Find where the given text appears and provide that cell's center as [x, y] coordinate. 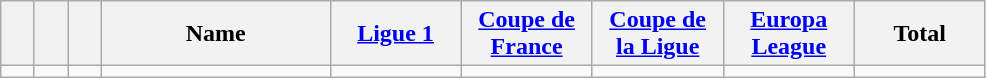
Total [920, 34]
Europa League [788, 34]
Coupe de France [526, 34]
Name [216, 34]
Coupe de la Ligue [658, 34]
Ligue 1 [396, 34]
